Locate the cell with the specified text and output its [x, y] center coordinate. 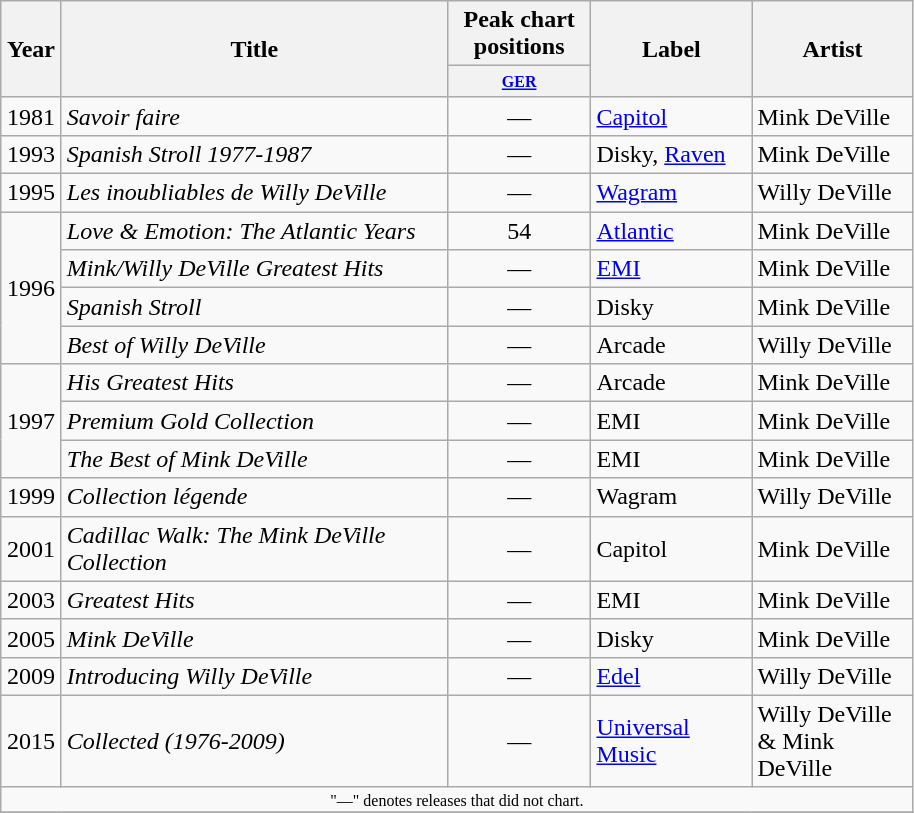
1996 [32, 288]
54 [519, 231]
"—" denotes releases that did not chart. [457, 799]
Universal Music [672, 741]
1995 [32, 193]
Collected (1976-2009) [254, 741]
Introducing Willy DeVille [254, 676]
Artist [832, 50]
Premium Gold Collection [254, 421]
2003 [32, 600]
Label [672, 50]
Greatest Hits [254, 600]
1999 [32, 497]
Best of Willy DeVille [254, 345]
2015 [32, 741]
2001 [32, 548]
Love & Emotion: The Atlantic Years [254, 231]
Collection légende [254, 497]
Peak chart positions [519, 34]
Spanish Stroll [254, 307]
Spanish Stroll 1977-1987 [254, 155]
1993 [32, 155]
Atlantic [672, 231]
2009 [32, 676]
The Best of Mink DeVille [254, 459]
Les inoubliables de Willy DeVille [254, 193]
His Greatest Hits [254, 383]
1997 [32, 421]
Cadillac Walk: The Mink DeVille Collection [254, 548]
Year [32, 50]
Savoir faire [254, 116]
1981 [32, 116]
Edel [672, 676]
GER [519, 82]
Disky, Raven [672, 155]
Willy DeVille & Mink DeVille [832, 741]
Title [254, 50]
Mink/Willy DeVille Greatest Hits [254, 269]
2005 [32, 638]
